Provide the (X, Y) coordinate of the cell's center where the given text is located.  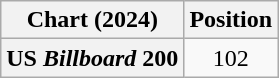
US Billboard 200 (92, 58)
Position (231, 20)
102 (231, 58)
Chart (2024) (92, 20)
